Capture the cell that displays the provided text and extract its (X, Y) central coordinate. 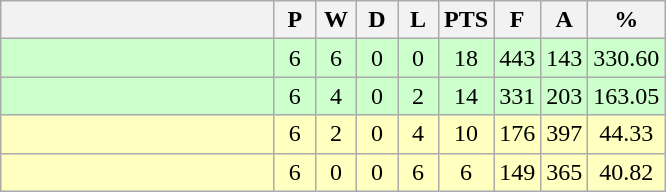
443 (518, 58)
10 (466, 134)
W (336, 20)
L (418, 20)
163.05 (626, 96)
40.82 (626, 172)
176 (518, 134)
365 (564, 172)
330.60 (626, 58)
P (294, 20)
397 (564, 134)
D (376, 20)
143 (564, 58)
% (626, 20)
F (518, 20)
PTS (466, 20)
203 (564, 96)
149 (518, 172)
14 (466, 96)
331 (518, 96)
A (564, 20)
18 (466, 58)
44.33 (626, 134)
